Return [x, y] of the center of cell containing provided text 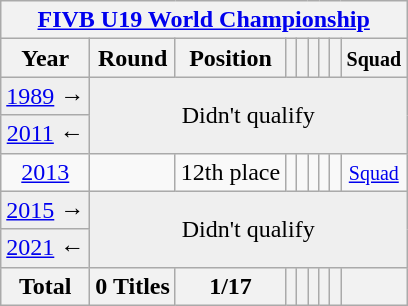
Total [46, 286]
2021 ← [46, 248]
0 Titles [133, 286]
1/17 [230, 286]
1989 → [46, 96]
Position [230, 58]
2011 ← [46, 134]
FIVB U19 World Championship [204, 20]
12th place [230, 172]
2013 [46, 172]
Year [46, 58]
2015 → [46, 210]
Round [133, 58]
